Identify which cell holds the provided text, then report its [x, y] central coordinate. 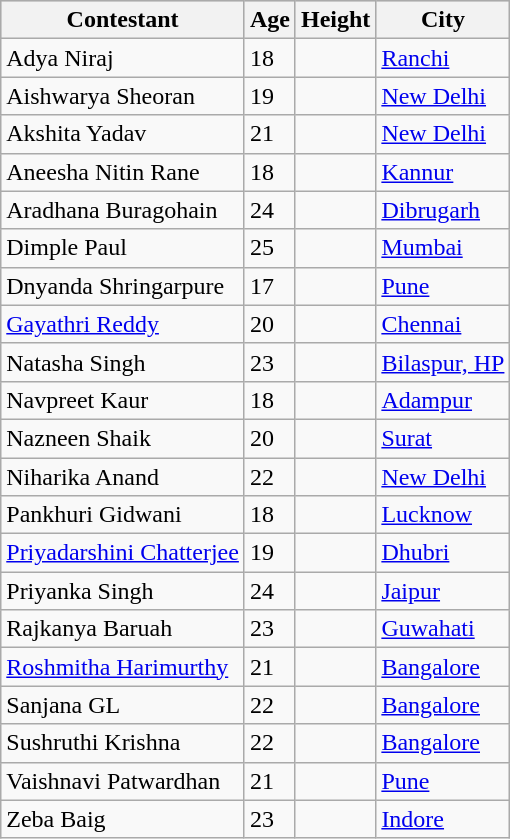
Adya Niraj [123, 58]
17 [270, 286]
Guwahati [443, 629]
Rajkanya Baruah [123, 629]
Lucknow [443, 515]
25 [270, 248]
Dibrugarh [443, 210]
Navpreet Kaur [123, 400]
Priyanka Singh [123, 591]
Aneesha Nitin Rane [123, 172]
Dhubri [443, 553]
Ranchi [443, 58]
Contestant [123, 20]
City [443, 20]
Mumbai [443, 248]
Gayathri Reddy [123, 324]
Natasha Singh [123, 362]
Sanjana GL [123, 705]
Age [270, 20]
Nazneen Shaik [123, 438]
Jaipur [443, 591]
Chennai [443, 324]
Aradhana Buragohain [123, 210]
Aishwarya Sheoran [123, 96]
Height [335, 20]
Niharika Anand [123, 477]
Zeba Baig [123, 819]
Akshita Yadav [123, 134]
Surat [443, 438]
Kannur [443, 172]
Dnyanda Shringarpure [123, 286]
Vaishnavi Patwardhan [123, 781]
Sushruthi Krishna [123, 743]
Pankhuri Gidwani [123, 515]
Dimple Paul [123, 248]
Adampur [443, 400]
Indore [443, 819]
Priyadarshini Chatterjee [123, 553]
Bilaspur, HP [443, 362]
Roshmitha Harimurthy [123, 667]
